Pinpoint the cell where the given text exists, returning its [X, Y] midpoint coordinate. 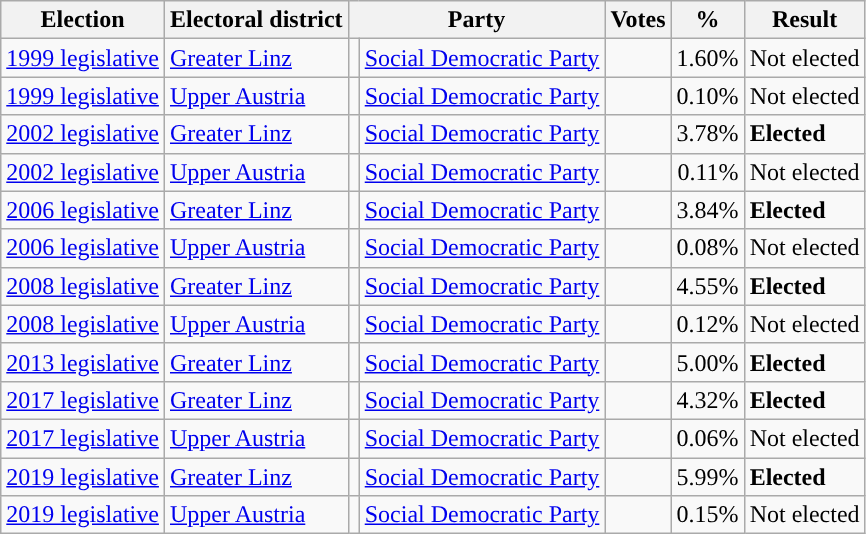
Party [476, 20]
0.10% [708, 96]
Votes [638, 20]
5.99% [708, 477]
1.60% [708, 58]
4.32% [708, 400]
0.08% [708, 248]
Electoral district [256, 20]
2013 legislative [83, 362]
0.15% [708, 515]
5.00% [708, 362]
Election [83, 20]
4.55% [708, 286]
Result [804, 20]
0.06% [708, 438]
3.78% [708, 134]
0.11% [708, 172]
0.12% [708, 324]
3.84% [708, 210]
% [708, 20]
